Locate the cell with the specified text and output its [X, Y] center coordinate. 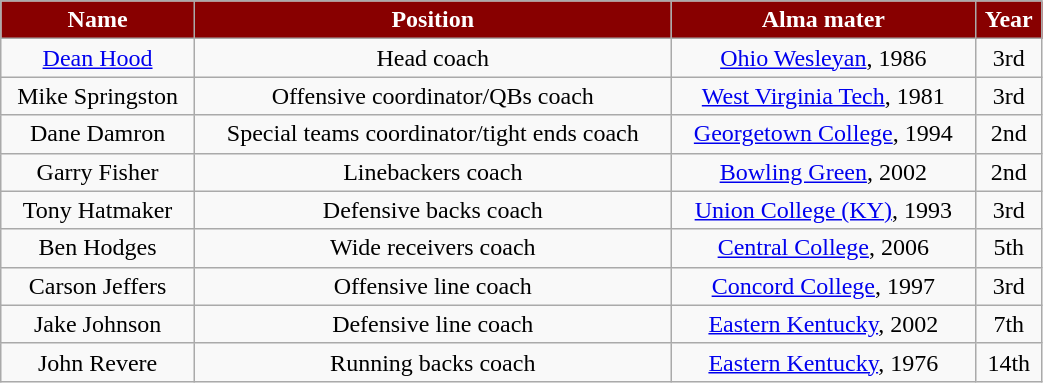
Offensive coordinator/QBs coach [432, 96]
Defensive backs coach [432, 210]
Dane Damron [98, 134]
Mike Springston [98, 96]
Dean Hood [98, 58]
Carson Jeffers [98, 286]
Running backs coach [432, 362]
Tony Hatmaker [98, 210]
5th [1008, 248]
Head coach [432, 58]
Union College (KY), 1993 [823, 210]
Central College, 2006 [823, 248]
Position [432, 20]
Eastern Kentucky, 1976 [823, 362]
Concord College, 1997 [823, 286]
Linebackers coach [432, 172]
7th [1008, 324]
Bowling Green, 2002 [823, 172]
Ben Hodges [98, 248]
John Revere [98, 362]
Eastern Kentucky, 2002 [823, 324]
West Virginia Tech, 1981 [823, 96]
Garry Fisher [98, 172]
Special teams coordinator/tight ends coach [432, 134]
Jake Johnson [98, 324]
Georgetown College, 1994 [823, 134]
Defensive line coach [432, 324]
Year [1008, 20]
Offensive line coach [432, 286]
Ohio Wesleyan, 1986 [823, 58]
Name [98, 20]
14th [1008, 362]
Wide receivers coach [432, 248]
Alma mater [823, 20]
